Identify which cell holds the provided text, then report its [x, y] central coordinate. 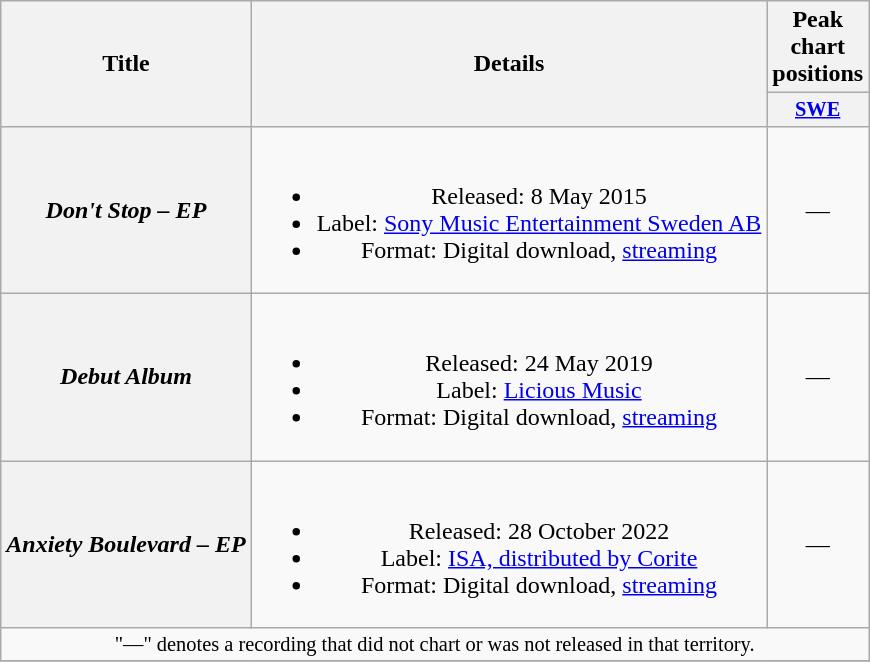
Released: 24 May 2019Label: Licious MusicFormat: Digital download, streaming [509, 378]
Released: 28 October 2022Label: ISA, distributed by CoriteFormat: Digital download, streaming [509, 544]
Peak chart positions [818, 47]
Details [509, 64]
Don't Stop – EP [126, 210]
Anxiety Boulevard – EP [126, 544]
"—" denotes a recording that did not chart or was not released in that territory. [435, 645]
Released: 8 May 2015Label: Sony Music Entertainment Sweden ABFormat: Digital download, streaming [509, 210]
Title [126, 64]
Debut Album [126, 378]
SWE [818, 110]
